Provide the (x, y) coordinate of the cell's center where the given text is located.  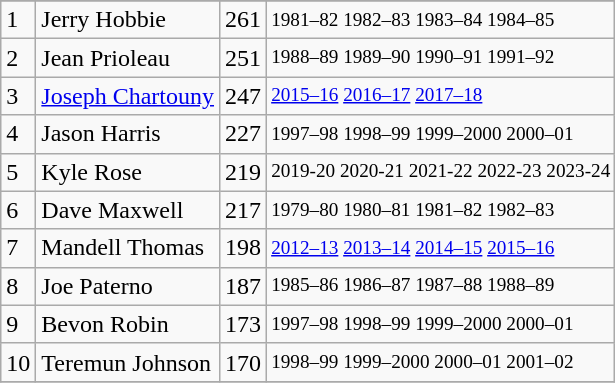
Teremun Johnson (128, 362)
251 (244, 58)
9 (18, 324)
219 (244, 172)
1981–82 1982–83 1983–84 1984–85 (441, 20)
173 (244, 324)
Jason Harris (128, 134)
Kyle Rose (128, 172)
2019-20 2020-21 2021-22 2022-23 2023-24 (441, 172)
5 (18, 172)
2012–13 2013–14 2014–15 2015–16 (441, 248)
Joseph Chartouny (128, 96)
2 (18, 58)
Jean Prioleau (128, 58)
Bevon Robin (128, 324)
7 (18, 248)
1 (18, 20)
Joe Paterno (128, 286)
Dave Maxwell (128, 210)
227 (244, 134)
187 (244, 286)
170 (244, 362)
Jerry Hobbie (128, 20)
6 (18, 210)
217 (244, 210)
1985–86 1986–87 1987–88 1988–89 (441, 286)
1998–99 1999–2000 2000–01 2001–02 (441, 362)
2015–16 2016–17 2017–18 (441, 96)
1988–89 1989–90 1990–91 1991–92 (441, 58)
198 (244, 248)
247 (244, 96)
10 (18, 362)
8 (18, 286)
1979–80 1980–81 1981–82 1982–83 (441, 210)
261 (244, 20)
Mandell Thomas (128, 248)
4 (18, 134)
3 (18, 96)
